Pinpoint the cell where the given text exists, returning its (x, y) midpoint coordinate. 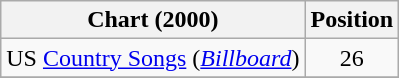
26 (352, 58)
US Country Songs (Billboard) (153, 58)
Position (352, 20)
Chart (2000) (153, 20)
